Provide the (x, y) coordinate of the cell's center where the given text is located.  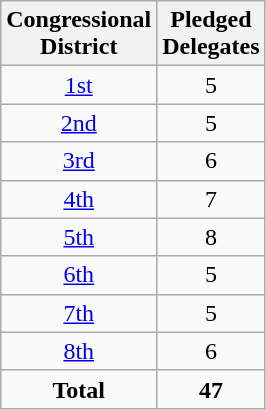
8th (79, 351)
CongressionalDistrict (79, 34)
1st (79, 85)
47 (211, 389)
5th (79, 237)
PledgedDelegates (211, 34)
3rd (79, 161)
7th (79, 313)
Total (79, 389)
8 (211, 237)
2nd (79, 123)
6th (79, 275)
7 (211, 199)
4th (79, 199)
